Return [x, y] of the center of cell containing provided text 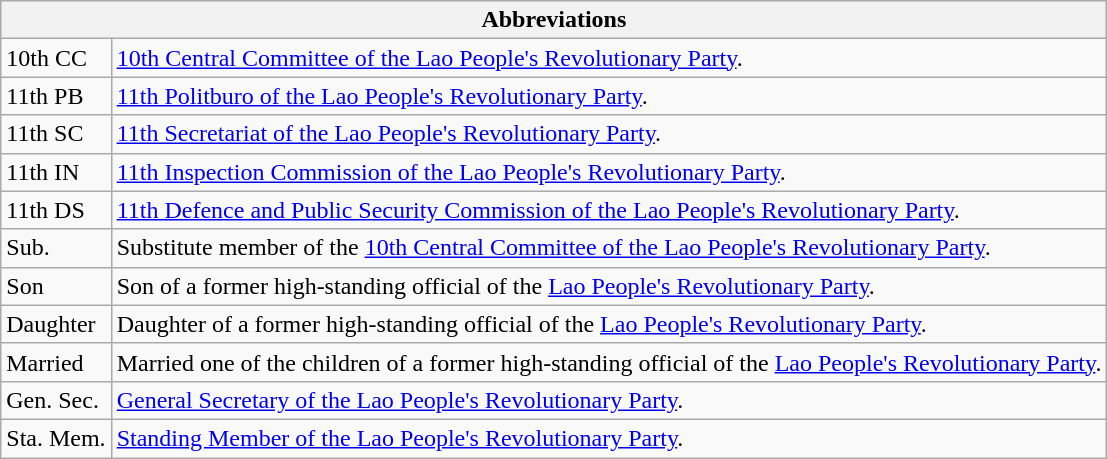
Standing Member of the Lao People's Revolutionary Party. [609, 438]
11th Politburo of the Lao People's Revolutionary Party. [609, 96]
11th SC [56, 134]
Gen. Sec. [56, 400]
11th Secretariat of the Lao People's Revolutionary Party. [609, 134]
Married one of the children of a former high-standing official of the Lao People's Revolutionary Party. [609, 362]
11th Inspection Commission of the Lao People's Revolutionary Party. [609, 172]
Married [56, 362]
11th DS [56, 210]
Sub. [56, 248]
11th PB [56, 96]
Son [56, 286]
11th Defence and Public Security Commission of the Lao People's Revolutionary Party. [609, 210]
11th IN [56, 172]
Sta. Mem. [56, 438]
General Secretary of the Lao People's Revolutionary Party. [609, 400]
10th CC [56, 58]
Son of a former high-standing official of the Lao People's Revolutionary Party. [609, 286]
Daughter [56, 324]
Substitute member of the 10th Central Committee of the Lao People's Revolutionary Party. [609, 248]
10th Central Committee of the Lao People's Revolutionary Party. [609, 58]
Daughter of a former high-standing official of the Lao People's Revolutionary Party. [609, 324]
Abbreviations [554, 20]
